For the text-containing cell, return its midpoint in (x, y) coordinate format. 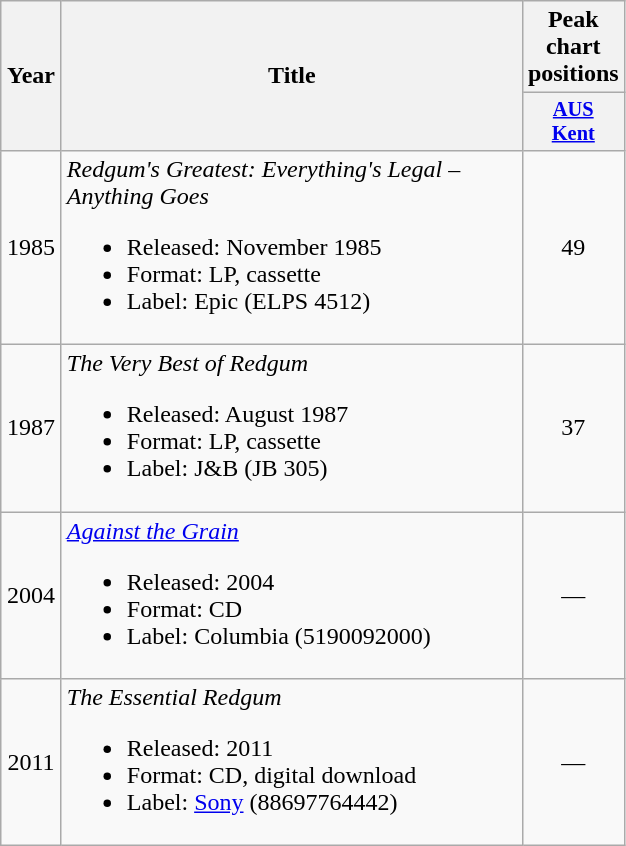
Against the GrainReleased: 2004Format: CDLabel: Columbia (5190092000) (292, 596)
1987 (32, 428)
Redgum's Greatest: Everything's Legal – Anything GoesReleased: November 1985Format: LP, cassetteLabel: Epic (ELPS 4512) (292, 247)
Peak chart positions (573, 47)
37 (573, 428)
The Very Best of RedgumReleased: August 1987Format: LP, cassetteLabel: J&B (JB 305) (292, 428)
Year (32, 76)
AUSKent (573, 122)
2004 (32, 596)
The Essential RedgumReleased: 2011Format: CD, digital downloadLabel: Sony (88697764442) (292, 762)
Title (292, 76)
49 (573, 247)
1985 (32, 247)
2011 (32, 762)
